From the cell containing the given text, extract its center point as (x, y) coordinate. 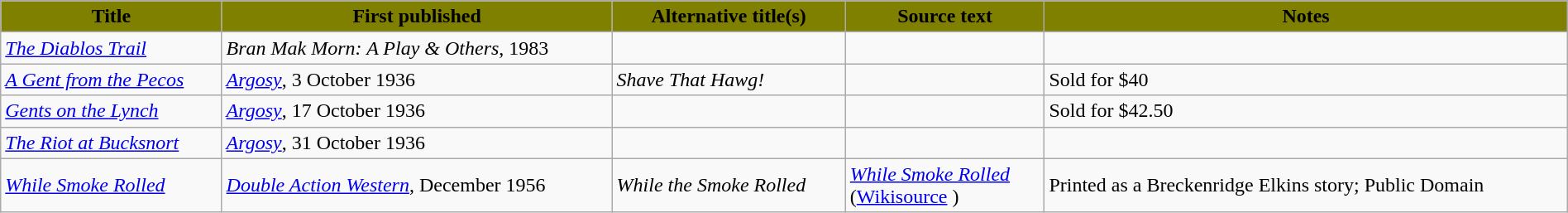
Alternative title(s) (729, 17)
Shave That Hawg! (729, 80)
A Gent from the Pecos (111, 80)
Notes (1306, 17)
Double Action Western, December 1956 (417, 186)
Argosy, 17 October 1936 (417, 111)
Sold for $40 (1306, 80)
Title (111, 17)
The Diablos Trail (111, 48)
While Smoke Rolled(Wikisource ) (944, 186)
Bran Mak Morn: A Play & Others, 1983 (417, 48)
The Riot at Bucksnort (111, 143)
Printed as a Breckenridge Elkins story; Public Domain (1306, 186)
Sold for $42.50 (1306, 111)
While the Smoke Rolled (729, 186)
Argosy, 3 October 1936 (417, 80)
Source text (944, 17)
Gents on the Lynch (111, 111)
Argosy, 31 October 1936 (417, 143)
First published (417, 17)
While Smoke Rolled (111, 186)
